Return the [x, y] coordinate for the center point of the cell that contains the specified text.  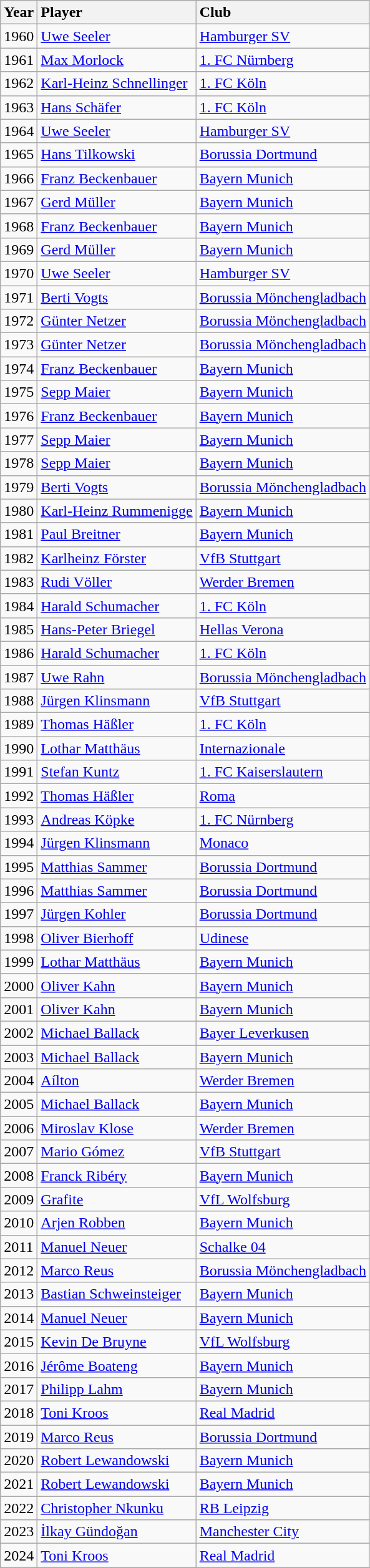
Internazionale [283, 748]
2003 [19, 1057]
2005 [19, 1105]
1. FC Kaiserslautern [283, 772]
Monaco [283, 843]
1967 [19, 202]
2010 [19, 1223]
1971 [19, 298]
Miroslav Klose [117, 1128]
1969 [19, 249]
1979 [19, 487]
Aílton [117, 1081]
2024 [19, 1556]
2001 [19, 1009]
Mario Gómez [117, 1152]
2014 [19, 1318]
1966 [19, 178]
2007 [19, 1152]
1961 [19, 60]
1978 [19, 463]
1973 [19, 345]
Hans-Peter Briegel [117, 629]
Uwe Rahn [117, 677]
Karl-Heinz Rummenigge [117, 511]
1981 [19, 535]
2016 [19, 1365]
Paul Breitner [117, 535]
Oliver Bierhoff [117, 938]
Arjen Robben [117, 1223]
2012 [19, 1270]
Stefan Kuntz [117, 772]
2004 [19, 1081]
2009 [19, 1199]
1968 [19, 226]
1999 [19, 962]
1965 [19, 155]
2002 [19, 1033]
Rudi Völler [117, 582]
2015 [19, 1342]
Andreas Köpke [117, 820]
Hans Schäfer [117, 107]
1987 [19, 677]
Max Morlock [117, 60]
1974 [19, 369]
2011 [19, 1247]
Karl-Heinz Schnellinger [117, 84]
1984 [19, 606]
2017 [19, 1389]
İlkay Gündoğan [117, 1532]
Udinese [283, 938]
1990 [19, 748]
1964 [19, 131]
2021 [19, 1484]
1976 [19, 416]
1982 [19, 558]
1997 [19, 914]
Jérôme Boateng [117, 1365]
1963 [19, 107]
1994 [19, 843]
1995 [19, 867]
2013 [19, 1294]
1970 [19, 273]
1983 [19, 582]
Hans Tilkowski [117, 155]
Hellas Verona [283, 629]
Bastian Schweinsteiger [117, 1294]
Kevin De Bruyne [117, 1342]
Franck Ribéry [117, 1176]
Club [283, 12]
Grafite [117, 1199]
1998 [19, 938]
1992 [19, 796]
1986 [19, 653]
2020 [19, 1461]
Jürgen Kohler [117, 914]
1985 [19, 629]
2018 [19, 1413]
2006 [19, 1128]
Bayer Leverkusen [283, 1033]
2000 [19, 985]
Roma [283, 796]
Schalke 04 [283, 1247]
Year [19, 12]
Player [117, 12]
2019 [19, 1436]
1989 [19, 725]
1988 [19, 701]
Philipp Lahm [117, 1389]
1993 [19, 820]
Manchester City [283, 1532]
1975 [19, 392]
Karlheinz Förster [117, 558]
1977 [19, 440]
1996 [19, 891]
2022 [19, 1508]
1980 [19, 511]
2008 [19, 1176]
1991 [19, 772]
1960 [19, 36]
2023 [19, 1532]
RB Leipzig [283, 1508]
1972 [19, 321]
1962 [19, 84]
Christopher Nkunku [117, 1508]
